Detect which cell encompasses the target text, then output its (x, y) center coordinate. 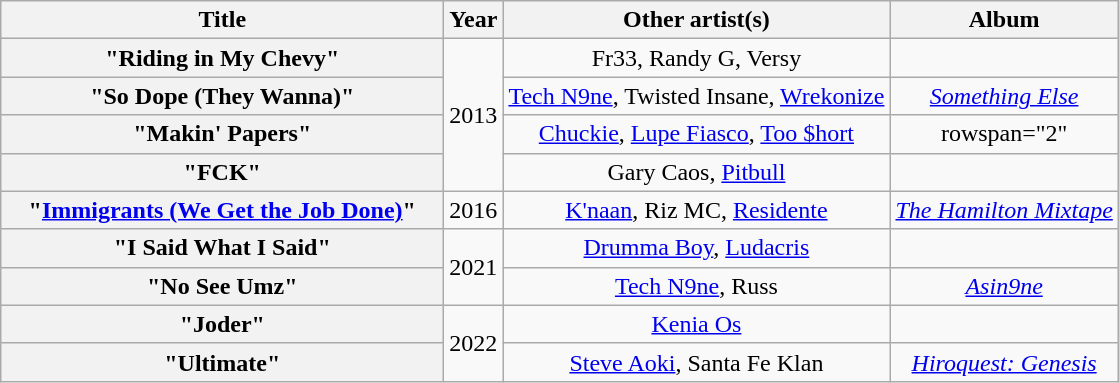
2016 (474, 210)
Title (222, 20)
K'naan, Riz MC, Residente (696, 210)
"So Dope (They Wanna)" (222, 96)
"Joder" (222, 324)
Album (1004, 20)
Hiroquest: Genesis (1004, 362)
"Makin' Papers" (222, 134)
rowspan="2" (1004, 134)
"No See Umz" (222, 286)
2013 (474, 115)
Steve Aoki, Santa Fe Klan (696, 362)
2022 (474, 343)
Year (474, 20)
Something Else (1004, 96)
Kenia Os (696, 324)
Chuckie, Lupe Fiasco, Too $hort (696, 134)
"Immigrants (We Get the Job Done)" (222, 210)
Other artist(s) (696, 20)
Drumma Boy, Ludacris (696, 248)
"Ultimate" (222, 362)
"Riding in My Chevy" (222, 58)
The Hamilton Mixtape (1004, 210)
Fr33, Randy G, Versy (696, 58)
"I Said What I Said" (222, 248)
Asin9ne (1004, 286)
Tech N9ne, Russ (696, 286)
Tech N9ne, Twisted Insane, Wrekonize (696, 96)
2021 (474, 267)
Gary Caos, Pitbull (696, 172)
"FCK" (222, 172)
